For the text-containing cell, return its midpoint in [x, y] coordinate format. 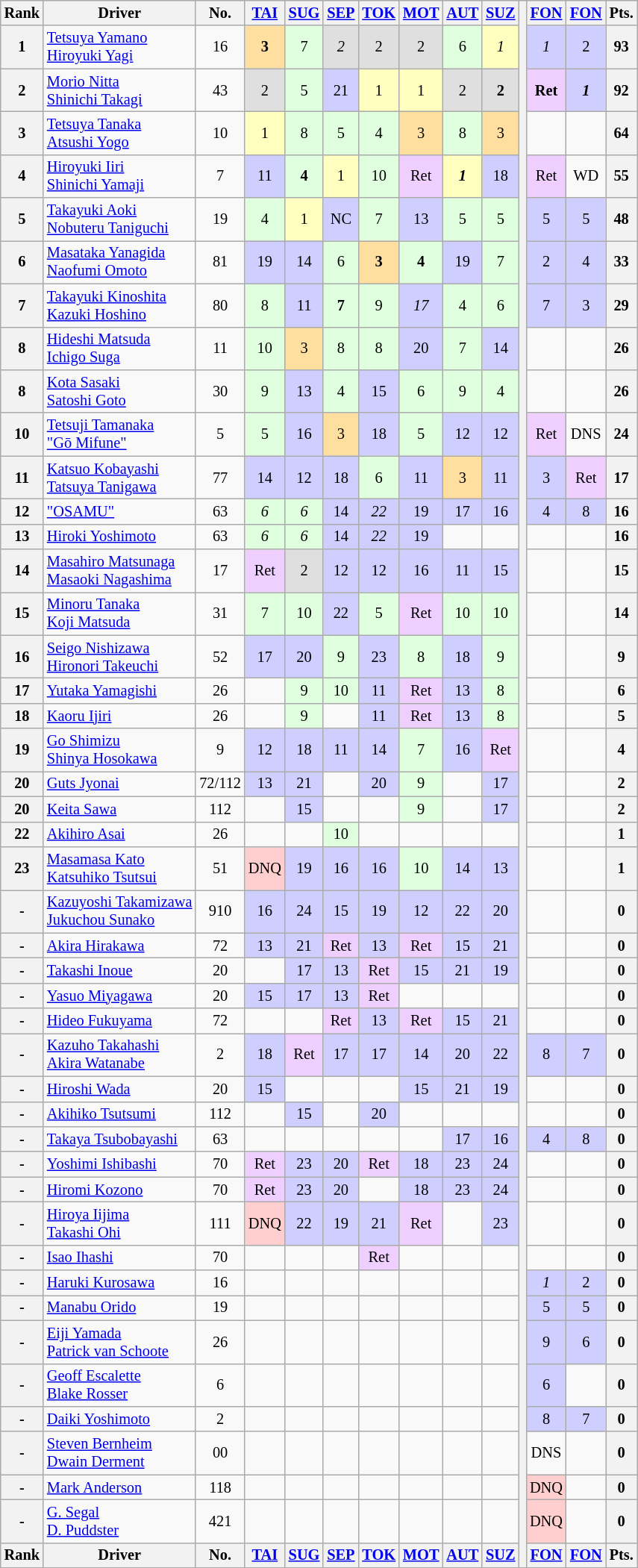
Takayuki Aoki Nobuteru Taniguchi [119, 219]
31 [220, 613]
Seigo Nishizawa Hironori Takeuchi [119, 657]
51 [220, 868]
Masataka Yanagida Naofumi Omoto [119, 262]
Masahiro Matsunaga Masaoki Nagashima [119, 571]
93 [622, 47]
Kazuho Takahashi Akira Watanabe [119, 1055]
30 [220, 391]
Go Shimizu Shinya Hosokawa [119, 750]
118 [220, 1487]
Guts Jyonai [119, 784]
Haruki Kurosawa [119, 1283]
Hideshi Matsuda Ichigo Suga [119, 349]
Hideo Fukuyama [119, 1021]
80 [220, 305]
Daiki Yoshimoto [119, 1419]
Mark Anderson [119, 1487]
Tetsuya Tanaka Atsushi Yogo [119, 133]
Keita Sawa [119, 809]
Kazuyoshi Takamizawa Jukuchou Sunako [119, 911]
Akihiko Tsutsumi [119, 1114]
Steven Bernheim Dwain Derment [119, 1453]
Isao Ihashi [119, 1258]
81 [220, 262]
Takayuki Kinoshita Kazuki Hoshino [119, 305]
48 [622, 219]
G. Segal D. Puddster [119, 1521]
Akira Hirakawa [119, 946]
Manabu Orido [119, 1308]
Yutaka Yamagishi [119, 690]
Yoshimi Ishibashi [119, 1164]
64 [622, 133]
Tetsuji Tamanaka "Gō Mifune" [119, 434]
33 [622, 262]
Kaoru Ijiri [119, 716]
Hiromi Kozono [119, 1190]
55 [622, 176]
92 [622, 90]
NC [340, 219]
WD [587, 176]
Takaya Tsubobayashi [119, 1139]
Akihiro Asai [119, 834]
77 [220, 478]
Eiji Yamada Patrick van Schoote [119, 1342]
111 [220, 1223]
Takashi Inoue [119, 970]
43 [220, 90]
72/112 [220, 784]
Minoru Tanaka Koji Matsuda [119, 613]
Katsuo Kobayashi Tatsuya Tanigawa [119, 478]
Morio Nitta Shinichi Takagi [119, 90]
29 [622, 305]
Yasuo Miyagawa [119, 996]
421 [220, 1521]
Geoff Escalette Blake Rosser [119, 1385]
"OSAMU" [119, 511]
Tetsuya Yamano Hiroyuki Yagi [119, 47]
Hiroshi Wada [119, 1089]
Masamasa Kato Katsuhiko Tsutsui [119, 868]
Hiroya Iijima Takashi Ohi [119, 1223]
52 [220, 657]
Hiroki Yoshimoto [119, 537]
00 [220, 1453]
910 [220, 911]
Hiroyuki Iiri Shinichi Yamaji [119, 176]
Kota Sasaki Satoshi Goto [119, 391]
